Output the [x, y] coordinate of the center of the cell containing the given text.  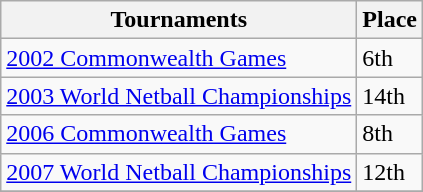
6th [390, 58]
12th [390, 172]
2006 Commonwealth Games [179, 134]
Place [390, 20]
14th [390, 96]
Tournaments [179, 20]
2003 World Netball Championships [179, 96]
8th [390, 134]
2002 Commonwealth Games [179, 58]
2007 World Netball Championships [179, 172]
